Pinpoint the cell where the given text exists, returning its [x, y] midpoint coordinate. 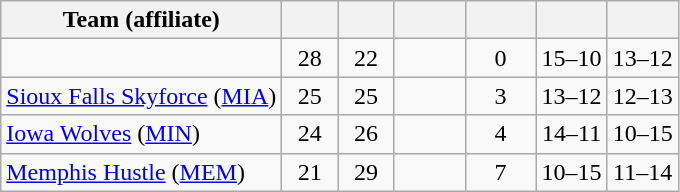
12–13 [642, 96]
3 [500, 96]
28 [310, 58]
4 [500, 134]
Team (affiliate) [142, 20]
7 [500, 172]
29 [366, 172]
24 [310, 134]
Iowa Wolves (MIN) [142, 134]
21 [310, 172]
0 [500, 58]
11–14 [642, 172]
14–11 [572, 134]
Sioux Falls Skyforce (MIA) [142, 96]
Memphis Hustle (MEM) [142, 172]
22 [366, 58]
26 [366, 134]
15–10 [572, 58]
